Extract the (x, y) coordinate from the center of the cell holding the provided text.  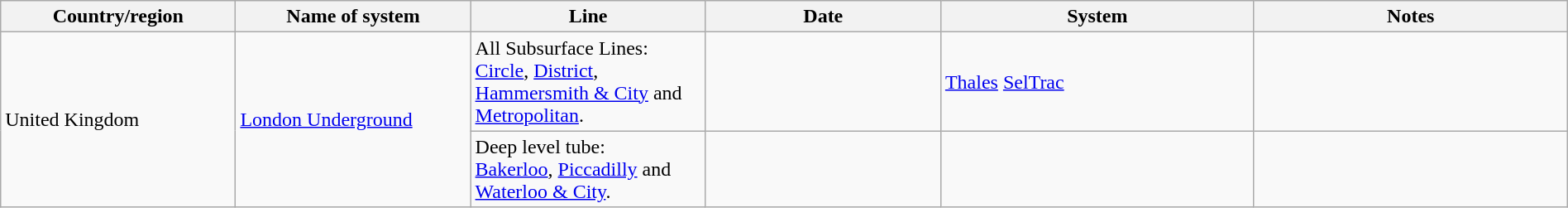
All Subsurface Lines:Circle, District, Hammersmith & City and Metropolitan. (588, 81)
Deep level tube:Bakerloo, Piccadilly and Waterloo & City. (588, 169)
Notes (1411, 17)
Country/region (118, 17)
System (1097, 17)
London Underground (353, 119)
Date (823, 17)
Thales SelTrac (1097, 81)
Line (588, 17)
United Kingdom (118, 119)
Name of system (353, 17)
